Locate the cell with the specified text and output its [x, y] center coordinate. 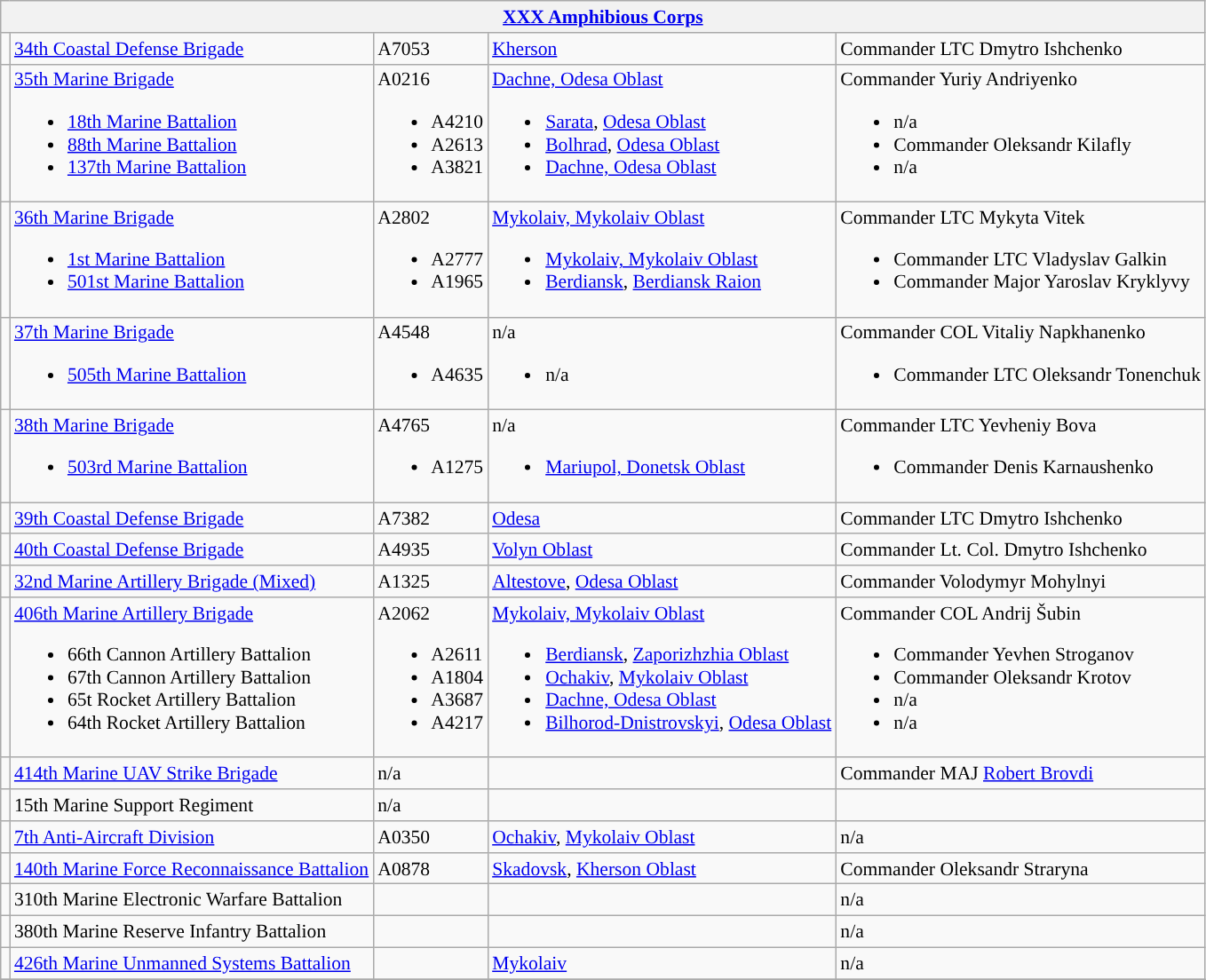
310th Marine Electronic Warfare Battalion [192, 900]
A4765A1275 [430, 456]
Commander LTC Yevheniy BovaCommander Denis Karnaushenko [1020, 456]
Altestove, Odesa Oblast [662, 581]
Commander Volodymyr Mohylnyi [1020, 581]
140th Marine Force Reconnaissance Battalion [192, 869]
35th Marine Brigade 18th Marine Battalion 88th Marine Battalion 137th Marine Battalion [192, 133]
Ochakiv, Mykolaiv Oblast [662, 837]
А0878 [430, 869]
А7382 [430, 518]
A4548A4635 [430, 363]
Commander LTC Mykyta VitekCommander LTC Vladyslav GalkinCommander Major Yaroslav Kryklyvy [1020, 260]
Odesa [662, 518]
Commander Lt. Col. Dmytro Ishchenko [1020, 550]
414th Marine UAV Strike Brigade [192, 774]
n/an/a [662, 363]
Commander COL Vitaliy NapkhanenkoCommander LTC Oleksandr Tonenchuk [1020, 363]
Dachne, Odesa OblastSarata, Odesa OblastBolhrad, Odesa OblastDachne, Odesa Oblast [662, 133]
А0350 [430, 837]
37th Marine Brigade 505th Marine Battalion [192, 363]
A2802А2777А1965 [430, 260]
Commander MAJ Robert Brovdi [1020, 774]
Mykolaiv, Mykolaiv OblastBerdiansk, Zaporizhzhia OblastOchakiv, Mykolaiv OblastDachne, Odesa OblastBilhorod-Dnistrovskyi, Odesa Oblast [662, 678]
38th Marine Brigade 503rd Marine Battalion [192, 456]
А1325 [430, 581]
Commander COL Andrij ŠubinCommander Yevhen StroganovCommander Oleksandr Krotovn/an/a [1020, 678]
426th Marine Unmanned Systems Battalion [192, 964]
380th Marine Reserve Infantry Battalion [192, 932]
n/aMariupol, Donetsk Oblast [662, 456]
А7053 [430, 49]
XXX Amphibious Corps [603, 17]
Mykolaiv [662, 964]
Skadovsk, Kherson Oblast [662, 869]
40th Coastal Defense Brigade [192, 550]
Mykolaiv, Mykolaiv OblastMykolaiv, Mykolaiv OblastBerdiansk, Berdiansk Raion [662, 260]
Commander Yuriy Andriyenkon/aCommander Oleksandr Kilaflyn/a [1020, 133]
34th Coastal Defense Brigade [192, 49]
15th Marine Support Regiment [192, 805]
Kherson [662, 49]
Commander Oleksandr Straryna [1020, 869]
7th Anti-Aircraft Division [192, 837]
А2062А2611А1804А3687А4217 [430, 678]
36th Marine Brigade 1st Marine Battalion 501st Marine Battalion [192, 260]
32nd Marine Artillery Brigade (Mixed) [192, 581]
Volyn Oblast [662, 550]
А0216А4210А2613А3821 [430, 133]
A4935 [430, 550]
39th Coastal Defense Brigade [192, 518]
